Search for the cell housing the specified text and yield its [X, Y] center coordinate. 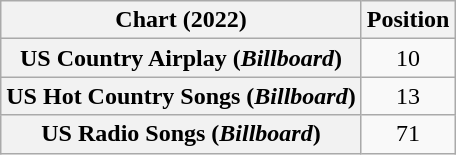
US Radio Songs (Billboard) [181, 134]
US Hot Country Songs (Billboard) [181, 96]
13 [408, 96]
10 [408, 58]
US Country Airplay (Billboard) [181, 58]
Chart (2022) [181, 20]
71 [408, 134]
Position [408, 20]
